Capture the cell that displays the provided text and extract its [X, Y] central coordinate. 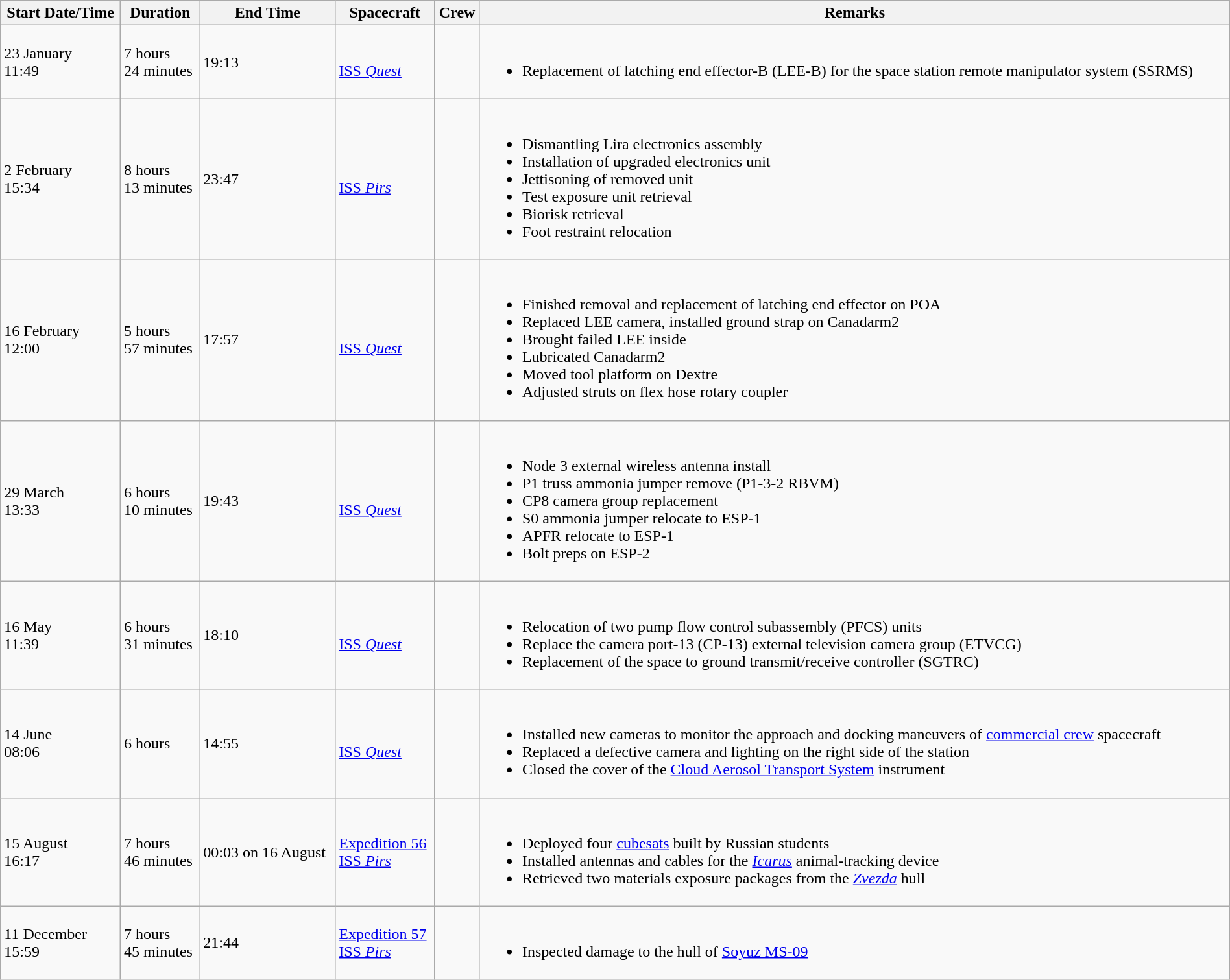
Inspected damage to the hull of Soyuz MS-09 [854, 943]
Replacement of latching end effector-B (LEE-B) for the space station remote manipulator system (SSRMS) [854, 62]
6 hours 10 minutes [160, 501]
15 August 16:17 [61, 852]
14:55 [267, 743]
29 March 13:33 [61, 501]
6 hours [160, 743]
Crew [457, 13]
17:57 [267, 340]
00:03 on 16 August [267, 852]
14 June 08:06 [61, 743]
Expedition 56 ISS Pirs [385, 852]
7 hours 24 minutes [160, 62]
16 May 11:39 [61, 636]
21:44 [267, 943]
8 hours 13 minutes [160, 179]
7 hours 45 minutes [160, 943]
23:47 [267, 179]
5 hours 57 minutes [160, 340]
23 January 11:49 [61, 62]
Expedition 57 ISS Pirs [385, 943]
16 February 12:00 [61, 340]
19:43 [267, 501]
6 hours 31 minutes [160, 636]
Spacecraft [385, 13]
End Time [267, 13]
Duration [160, 13]
19:13 [267, 62]
Start Date/Time [61, 13]
Remarks [854, 13]
2 February 15:34 [61, 179]
7 hours 46 minutes [160, 852]
ISS Pirs [385, 179]
18:10 [267, 636]
11 December 15:59 [61, 943]
